Determine the [x, y] coordinate at the center of the cell enclosing the given text.  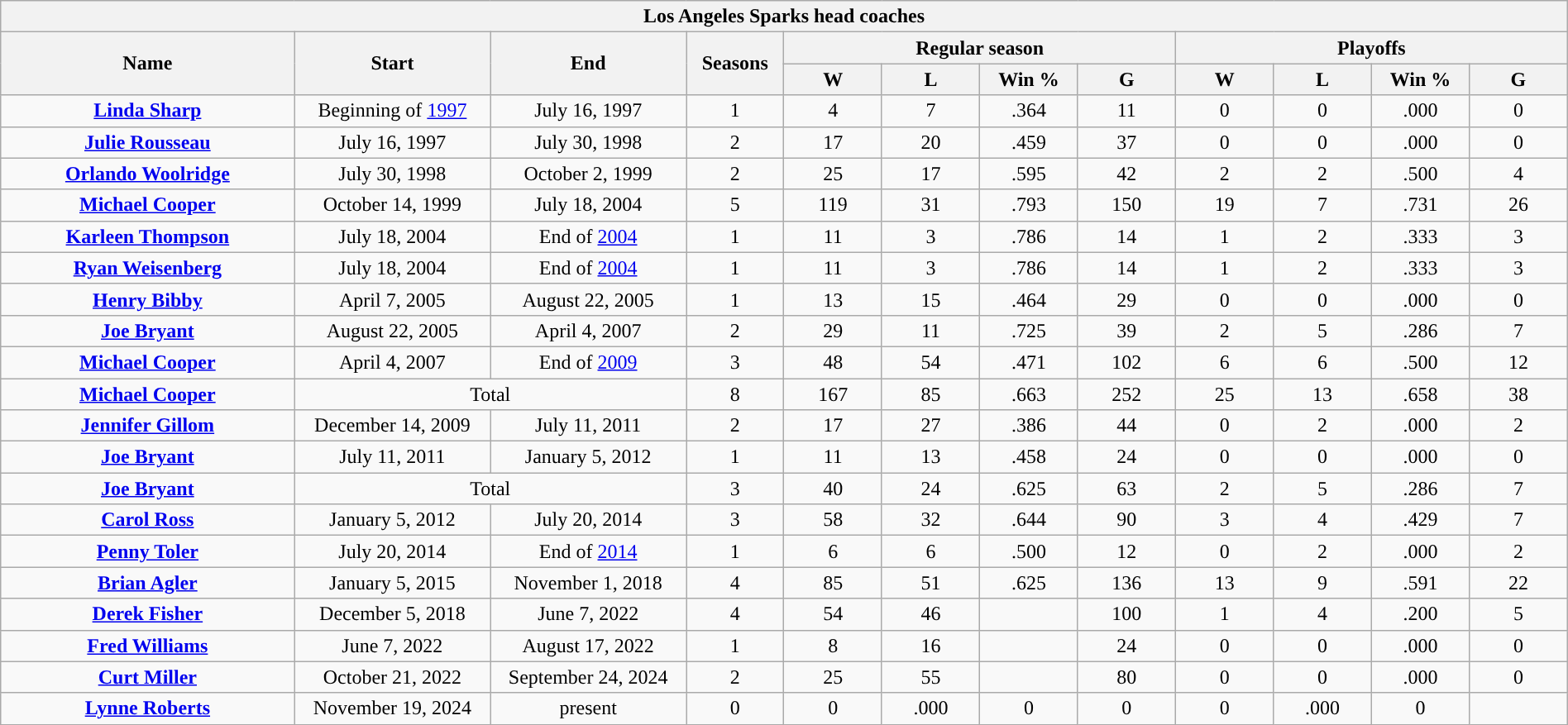
Playoffs [1372, 48]
.595 [1029, 174]
Derek Fisher [147, 614]
.464 [1029, 299]
63 [1126, 489]
31 [930, 205]
December 5, 2018 [392, 614]
.793 [1029, 205]
167 [833, 394]
April 7, 2005 [392, 299]
39 [1126, 331]
present [589, 708]
.471 [1029, 362]
End of 2014 [589, 551]
October 21, 2022 [392, 677]
Penny Toler [147, 551]
September 24, 2024 [589, 677]
Brian Agler [147, 583]
October 2, 1999 [589, 174]
End [589, 64]
Lynne Roberts [147, 708]
Regular season [980, 48]
42 [1126, 174]
Start [392, 64]
Curt Miller [147, 677]
102 [1126, 362]
.459 [1029, 142]
Orlando Woolridge [147, 174]
252 [1126, 394]
Henry Bibby [147, 299]
46 [930, 614]
.458 [1029, 457]
.731 [1420, 205]
51 [930, 583]
Seasons [735, 64]
.386 [1029, 426]
.644 [1029, 520]
9 [1322, 583]
22 [1518, 583]
Linda Sharp [147, 111]
.591 [1420, 583]
End of 2009 [589, 362]
80 [1126, 677]
Name [147, 64]
Beginning of 1997 [392, 111]
19 [1225, 205]
Jennifer Gillom [147, 426]
55 [930, 677]
40 [833, 489]
.658 [1420, 394]
.364 [1029, 111]
Carol Ross [147, 520]
15 [930, 299]
119 [833, 205]
November 1, 2018 [589, 583]
44 [1126, 426]
October 14, 1999 [392, 205]
November 19, 2024 [392, 708]
.429 [1420, 520]
Julie Rousseau [147, 142]
48 [833, 362]
27 [930, 426]
58 [833, 520]
136 [1126, 583]
90 [1126, 520]
Karleen Thompson [147, 236]
20 [930, 142]
38 [1518, 394]
100 [1126, 614]
.200 [1420, 614]
.725 [1029, 331]
December 14, 2009 [392, 426]
26 [1518, 205]
37 [1126, 142]
Los Angeles Sparks head coaches [784, 17]
August 17, 2022 [589, 646]
January 5, 2015 [392, 583]
32 [930, 520]
Fred Williams [147, 646]
16 [930, 646]
.663 [1029, 394]
Ryan Weisenberg [147, 268]
150 [1126, 205]
